Return [X, Y] of the center of cell containing provided text 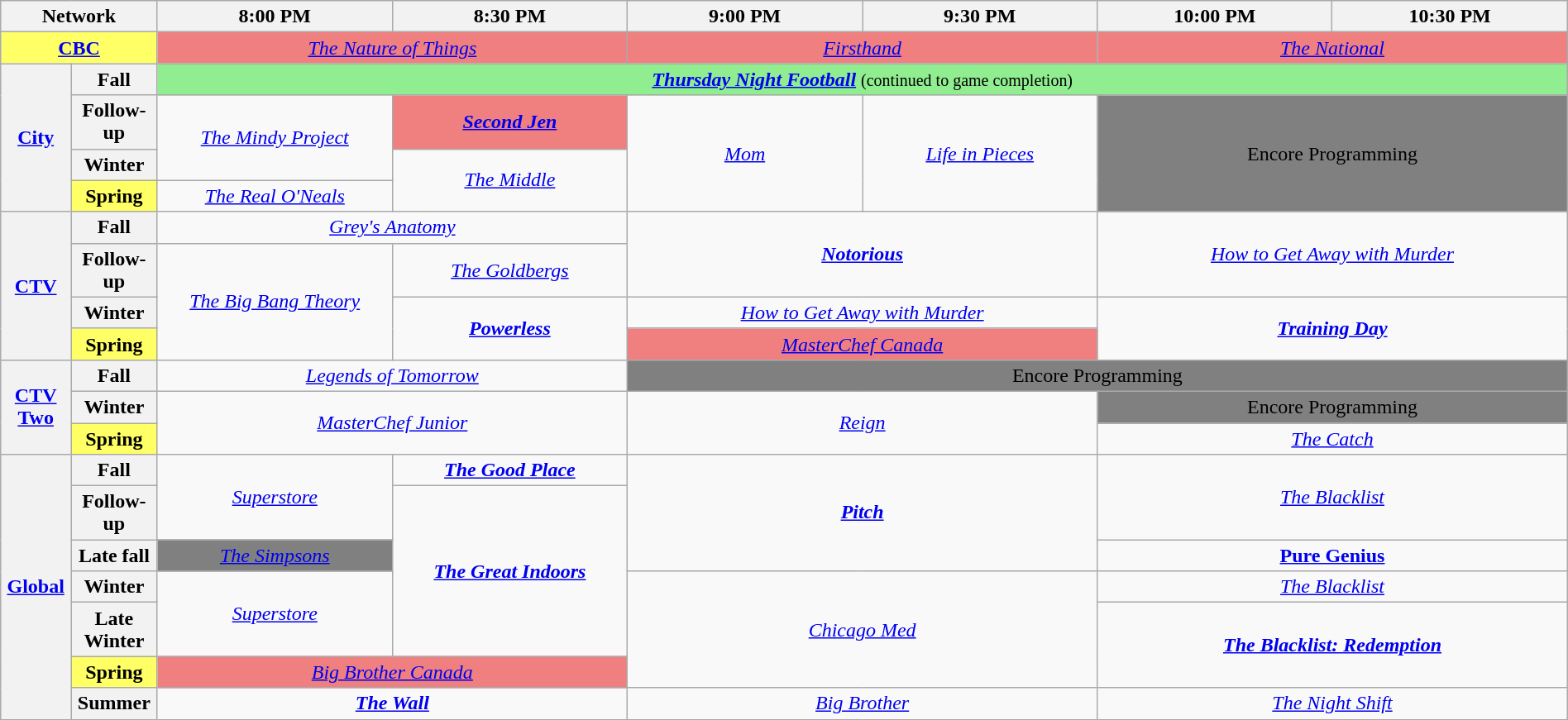
The National [1332, 48]
8:00 PM [275, 17]
Big Brother [862, 703]
Mom [744, 154]
Big Brother Canada [392, 672]
9:30 PM [980, 17]
The Goldbergs [509, 269]
The Good Place [509, 470]
City [36, 137]
9:00 PM [744, 17]
Network [79, 17]
Legends of Tomorrow [392, 375]
MasterChef Canada [862, 344]
Second Jen [509, 122]
Powerless [509, 328]
MasterChef Junior [392, 422]
The Blacklist: Redemption [1332, 645]
Global [36, 587]
The Middle [509, 180]
10:00 PM [1215, 17]
Reign [862, 422]
Notorious [862, 255]
The Big Bang Theory [275, 301]
Pitch [862, 513]
Training Day [1332, 328]
Late Winter [114, 630]
CTV Two [36, 407]
Firsthand [862, 48]
The Simpsons [275, 555]
CTV [36, 286]
Pure Genius [1332, 555]
Chicago Med [862, 630]
Life in Pieces [980, 154]
The Night Shift [1332, 703]
The Catch [1332, 439]
10:30 PM [1450, 17]
8:30 PM [509, 17]
Late fall [114, 555]
Thursday Night Football (continued to game completion) [862, 79]
Grey's Anatomy [392, 227]
The Wall [392, 703]
CBC [79, 48]
Summer [114, 703]
The Nature of Things [392, 48]
The Great Indoors [509, 571]
The Mindy Project [275, 137]
The Real O'Neals [275, 196]
